Capture the cell that displays the provided text and extract its (x, y) central coordinate. 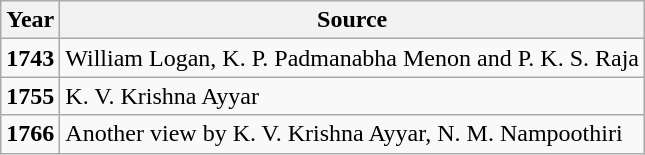
1755 (30, 96)
K. V. Krishna Ayyar (352, 96)
Another view by K. V. Krishna Ayyar, N. M. Nampoothiri (352, 134)
1766 (30, 134)
Source (352, 20)
1743 (30, 58)
Year (30, 20)
William Logan, K. P. Padmanabha Menon and P. K. S. Raja (352, 58)
